Capture the cell that displays the provided text and extract its [X, Y] central coordinate. 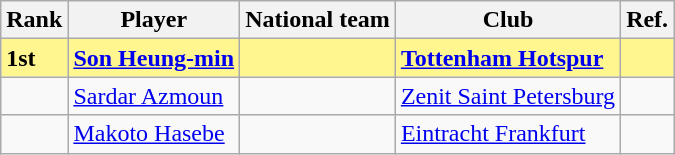
Eintracht Frankfurt [508, 134]
National team [318, 20]
Makoto Hasebe [154, 134]
Zenit Saint Petersburg [508, 96]
Club [508, 20]
Son Heung-min [154, 58]
Rank [34, 20]
Tottenham Hotspur [508, 58]
Player [154, 20]
Ref. [648, 20]
1st [34, 58]
Sardar Azmoun [154, 96]
